Return (x, y) of the center of cell containing provided text 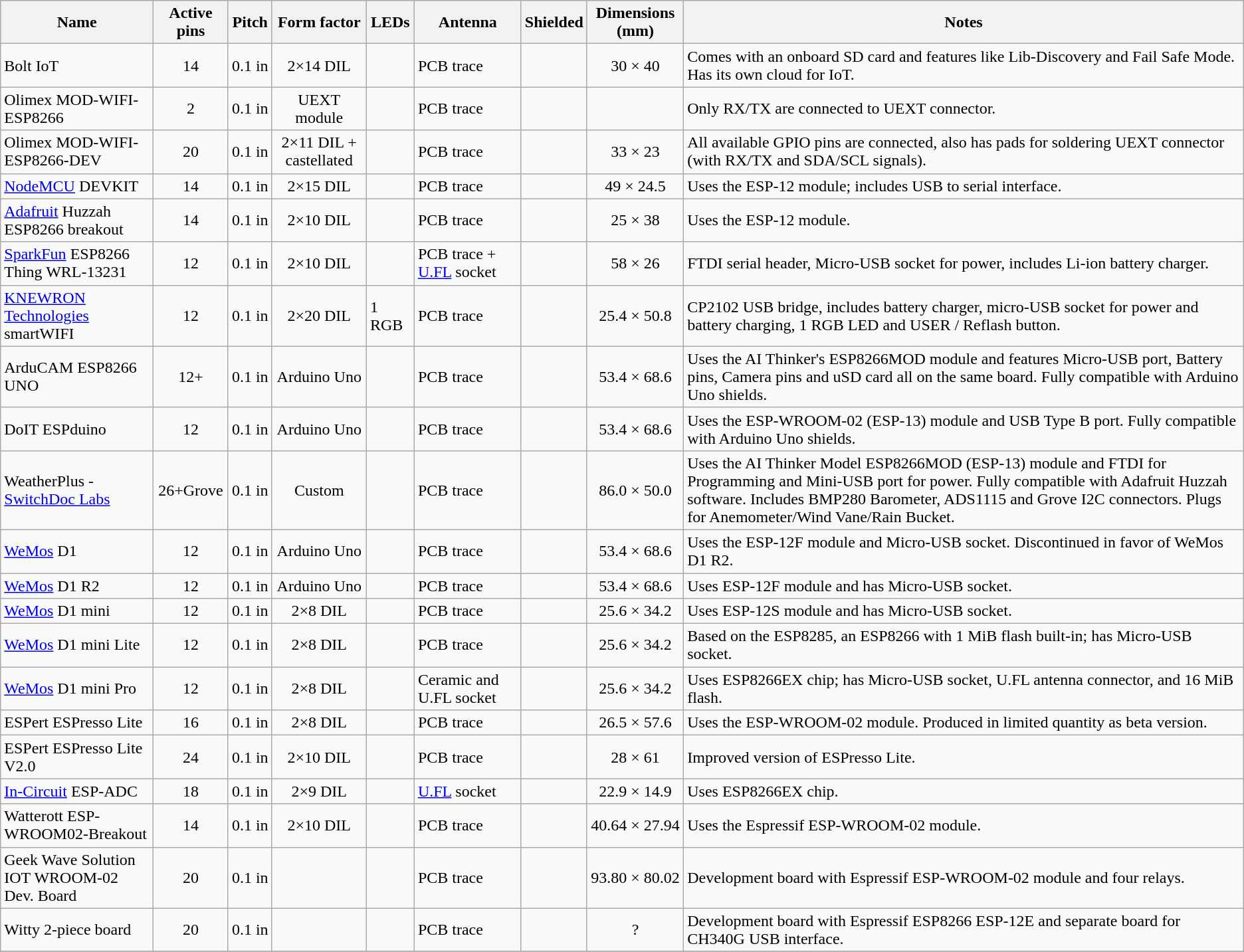
12+ (191, 377)
Uses the ESP-12 module; includes USB to serial interface. (964, 186)
18 (191, 791)
ESPert ESPresso Lite (77, 723)
All available GPIO pins are connected, also has pads for soldering UEXT connector (with RX/TX and SDA/SCL signals). (964, 151)
Uses the Espressif ESP-WROOM-02 module. (964, 825)
Name (77, 23)
Active pins (191, 23)
Uses the ESP-12F module and Micro-USB socket. Discontinued in favor of WeMos D1 R2. (964, 551)
Ceramic and U.FL socket (468, 688)
UEXT module (319, 109)
16 (191, 723)
Form factor (319, 23)
33 × 23 (635, 151)
Notes (964, 23)
2×20 DIL (319, 316)
93.80 × 80.02 (635, 878)
Pitch (250, 23)
24 (191, 757)
WeMos D1 mini (77, 611)
25 × 38 (635, 221)
Based on the ESP8285, an ESP8266 with 1 MiB flash built-in; has Micro-USB socket. (964, 646)
NodeMCU DEVKIT (77, 186)
PCB trace + U.FL socket (468, 263)
Development board with Espressif ESP8266 ESP-12E and separate board for CH340G USB interface. (964, 930)
Olimex MOD-WIFI-ESP8266-DEV (77, 151)
86.0 × 50.0 (635, 490)
2×9 DIL (319, 791)
Uses ESP-12F module and has Micro-USB socket. (964, 585)
26.5 × 57.6 (635, 723)
Antenna (468, 23)
U.FL socket (468, 791)
Uses the ESP-WROOM-02 module. Produced in limited quantity as beta version. (964, 723)
Olimex MOD-WIFI-ESP8266 (77, 109)
FTDI serial header, Micro-USB socket for power, includes Li-ion battery charger. (964, 263)
Custom (319, 490)
? (635, 930)
KNEWRON Technologies smartWIFI (77, 316)
Uses the ESP-12 module. (964, 221)
WeMos D1 mini Lite (77, 646)
22.9 × 14.9 (635, 791)
30 × 40 (635, 65)
28 × 61 (635, 757)
WeMos D1 (77, 551)
Comes with an onboard SD card and features like Lib-Discovery and Fail Safe Mode. Has its own cloud for IoT. (964, 65)
Bolt IoT (77, 65)
1 RGB (390, 316)
Geek Wave Solution IOT WROOM-02 Dev. Board (77, 878)
DoIT ESPduino (77, 429)
49 × 24.5 (635, 186)
26+Grove (191, 490)
Shielded (554, 23)
SparkFun ESP8266 Thing WRL-13231 (77, 263)
58 × 26 (635, 263)
Uses the ESP-WROOM-02 (ESP-13) module and USB Type B port. Fully compatible with Arduino Uno shields. (964, 429)
In-Circuit ESP-ADC (77, 791)
Dimensions (mm) (635, 23)
ArduCAM ESP8266 UNO (77, 377)
Adafruit Huzzah ESP8266 breakout (77, 221)
Uses ESP8266EX chip. (964, 791)
Witty 2-piece board (77, 930)
CP2102 USB bridge, includes battery charger, micro-USB socket for power and battery charging, 1 RGB LED and USER / Reflash button. (964, 316)
25.4 × 50.8 (635, 316)
2×15 DIL (319, 186)
WeMos D1 R2 (77, 585)
2×14 DIL (319, 65)
Watterott ESP-WROOM02-Breakout (77, 825)
Uses ESP8266EX chip; has Micro-USB socket, U.FL antenna connector, and 16 MiB flash. (964, 688)
Improved version of ESPresso Lite. (964, 757)
40.64 × 27.94 (635, 825)
LEDs (390, 23)
WeMos D1 mini Pro (77, 688)
Uses ESP-12S module and has Micro-USB socket. (964, 611)
Only RX/TX are connected to UEXT connector. (964, 109)
2 (191, 109)
ESPert ESPresso Lite V2.0 (77, 757)
2×11 DIL + castellated (319, 151)
Development board with Espressif ESP-WROOM-02 module and four relays. (964, 878)
WeatherPlus - SwitchDoc Labs (77, 490)
